Return (X, Y) of the center of cell containing provided text 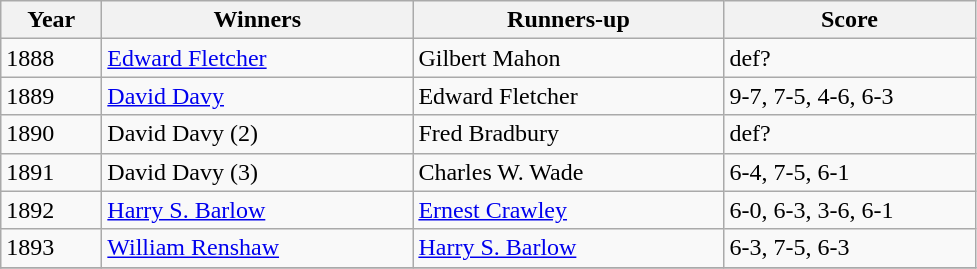
1889 (52, 96)
Year (52, 20)
Score (850, 20)
6-3, 7-5, 6-3 (850, 248)
6-0, 6-3, 3-6, 6-1 (850, 210)
1892 (52, 210)
1888 (52, 58)
Gilbert Mahon (568, 58)
1891 (52, 172)
David Davy (258, 96)
9-7, 7-5, 4-6, 6-3 (850, 96)
1890 (52, 134)
1893 (52, 248)
Winners (258, 20)
Runners-up (568, 20)
David Davy (3) (258, 172)
Ernest Crawley (568, 210)
William Renshaw (258, 248)
Charles W. Wade (568, 172)
Fred Bradbury (568, 134)
6-4, 7-5, 6-1 (850, 172)
David Davy (2) (258, 134)
